Capture the cell that displays the provided text and extract its [x, y] central coordinate. 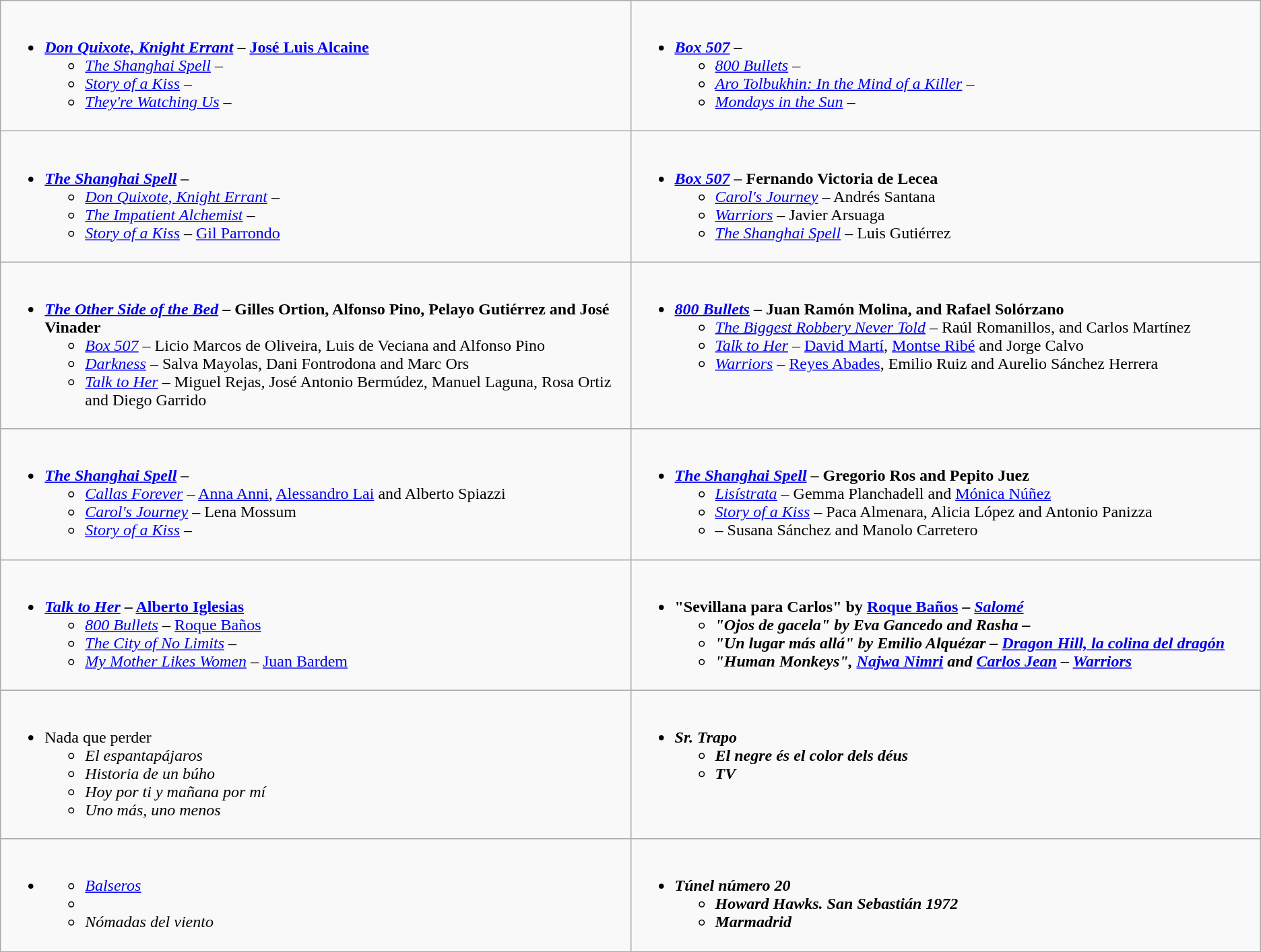
Box 507 – Fernando Victoria de LeceaCarol's Journey – Andrés SantanaWarriors – Javier ArsuagaThe Shanghai Spell – Luis Gutiérrez [946, 197]
Don Quixote, Knight Errant – José Luis AlcaineThe Shanghai Spell – Story of a Kiss – They're Watching Us – [315, 66]
The Shanghai Spell – Callas Forever – Anna Anni, Alessandro Lai and Alberto SpiazziCarol's Journey – Lena MossumStory of a Kiss – [315, 494]
Túnel número 20Howard Hawks. San Sebastián 1972Marmadrid [946, 895]
Box 507 – 800 Bullets – Aro Tolbukhin: In the Mind of a Killer – Mondays in the Sun – [946, 66]
Talk to Her – Alberto Iglesias800 Bullets – Roque BañosThe City of No Limits – My Mother Likes Women – Juan Bardem [315, 625]
Sr. TrapoEl negre és el color dels déusTV [946, 765]
The Shanghai Spell – Don Quixote, Knight Errant – The Impatient Alchemist – Story of a Kiss – Gil Parrondo [315, 197]
BalserosNómadas del viento [315, 895]
Nada que perderEl espantapájarosHistoria de un búhoHoy por ti y mañana por míUno más, uno menos [315, 765]
